Return the (x, y) coordinate for the center point of the cell that contains the specified text.  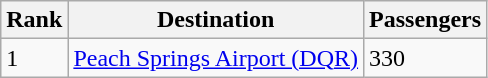
Peach Springs Airport (DQR) (216, 58)
Rank (34, 20)
Destination (216, 20)
1 (34, 58)
330 (426, 58)
Passengers (426, 20)
